Return the (x, y) coordinate for the center point of the cell that contains the specified text.  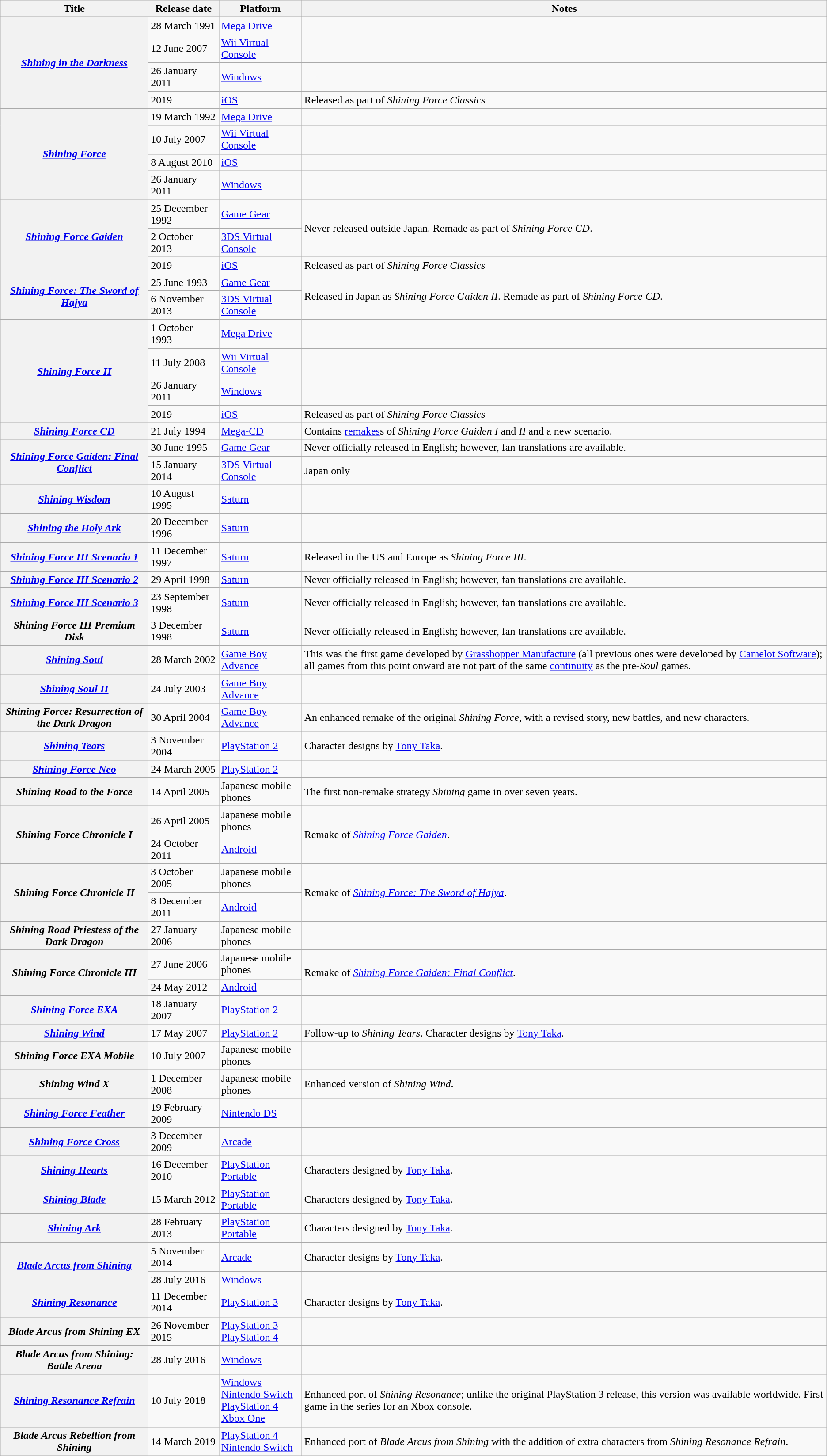
PlayStation 4Nintendo Switch (260, 1441)
Never released outside Japan. Remade as part of Shining Force CD. (564, 228)
8 August 2010 (184, 162)
Shining Road to the Force (74, 792)
23 September 1998 (184, 602)
Shining Force EXA Mobile (74, 1056)
Shining Force Neo (74, 769)
20 December 1996 (184, 528)
Shining Force EXA (74, 1010)
Shining Force CD (74, 431)
Remake of Shining Force: The Sword of Hajya. (564, 892)
Shining Ark (74, 1228)
17 May 2007 (184, 1033)
Shining Soul II (74, 689)
Shining in the Darkness (74, 63)
10 August 1995 (184, 499)
28 March 2002 (184, 659)
Shining Force Cross (74, 1142)
30 April 2004 (184, 718)
WindowsNintendo SwitchPlayStation 4Xbox One (260, 1400)
3 December 1998 (184, 631)
Shining Wind X (74, 1084)
Shining Tears (74, 746)
Title (74, 9)
21 July 1994 (184, 431)
26 November 2015 (184, 1331)
25 June 1993 (184, 282)
An enhanced remake of the original Shining Force, with a revised story, new battles, and new characters. (564, 718)
Shining Road Priestess of the Dark Dragon (74, 935)
Shining Force Chronicle I (74, 835)
30 June 1995 (184, 448)
24 July 2003 (184, 689)
Released in Japan as Shining Force Gaiden II. Remade as part of Shining Force CD. (564, 297)
PlayStation 3 (260, 1302)
11 July 2008 (184, 362)
16 December 2010 (184, 1170)
27 June 2006 (184, 964)
Shining Force III Premium Disk (74, 631)
Shining Force (74, 154)
3 December 2009 (184, 1142)
18 January 2007 (184, 1010)
11 December 1997 (184, 557)
14 April 2005 (184, 792)
1 October 1993 (184, 334)
Remake of Shining Force Gaiden: Final Conflict. (564, 972)
15 January 2014 (184, 470)
The first non-remake strategy Shining game in over seven years. (564, 792)
Shining Wind (74, 1033)
Release date (184, 9)
Shining Resonance Refrain (74, 1400)
12 June 2007 (184, 49)
Released in the US and Europe as Shining Force III. (564, 557)
8 December 2011 (184, 907)
Shining Force Chronicle III (74, 972)
Platform (260, 9)
PlayStation 3PlayStation 4 (260, 1331)
Shining Force Feather (74, 1113)
24 May 2012 (184, 987)
Shining Force: The Sword of Hajya (74, 297)
2 October 2013 (184, 242)
Shining Force: Resurrection of the Dark Dragon (74, 718)
Shining Force Gaiden: Final Conflict (74, 462)
Shining Wisdom (74, 499)
Shining Force III Scenario 1 (74, 557)
5 November 2014 (184, 1257)
Shining Force Chronicle II (74, 892)
28 February 2013 (184, 1228)
3 November 2004 (184, 746)
Blade Arcus from Shining EX (74, 1331)
Enhanced version of Shining Wind. (564, 1084)
24 October 2011 (184, 850)
29 April 1998 (184, 579)
Notes (564, 9)
26 April 2005 (184, 820)
3 October 2005 (184, 878)
Japan only (564, 470)
Contains remakess of Shining Force Gaiden I and II and a new scenario. (564, 431)
28 March 1991 (184, 26)
Remake of Shining Force Gaiden. (564, 835)
Shining Force III Scenario 2 (74, 579)
Mega-CD (260, 431)
19 March 1992 (184, 117)
24 March 2005 (184, 769)
Shining the Holy Ark (74, 528)
15 March 2012 (184, 1200)
Shining Blade (74, 1200)
Shining Soul (74, 659)
Blade Arcus Rebellion from Shining (74, 1441)
19 February 2009 (184, 1113)
6 November 2013 (184, 305)
Blade Arcus from Shining (74, 1265)
Blade Arcus from Shining: Battle Arena (74, 1360)
25 December 1992 (184, 214)
Shining Force II (74, 371)
Shining Resonance (74, 1302)
10 July 2018 (184, 1400)
11 December 2014 (184, 1302)
Nintendo DS (260, 1113)
1 December 2008 (184, 1084)
27 January 2006 (184, 935)
Shining Force Gaiden (74, 236)
Shining Hearts (74, 1170)
Shining Force III Scenario 3 (74, 602)
Enhanced port of Blade Arcus from Shining with the addition of extra characters from Shining Resonance Refrain. (564, 1441)
14 March 2019 (184, 1441)
Follow-up to Shining Tears. Character designs by Tony Taka. (564, 1033)
